Determine the [x, y] coordinate at the center of the cell enclosing the given text.  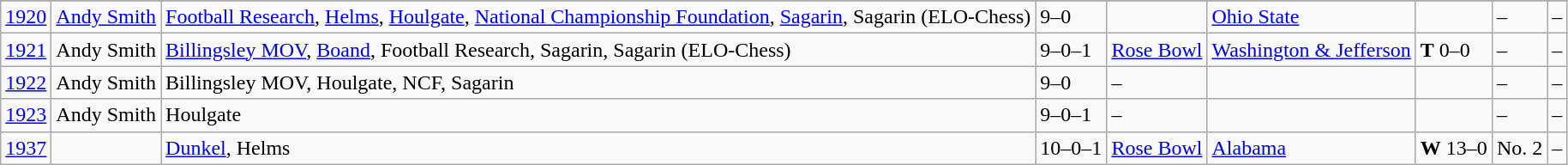
Alabama [1312, 148]
1923 [26, 115]
1922 [26, 82]
Billingsley MOV, Houlgate, NCF, Sagarin [598, 82]
Football Research, Helms, Houlgate, National Championship Foundation, Sagarin, Sagarin (ELO-Chess) [598, 17]
1921 [26, 50]
No. 2 [1519, 148]
1937 [26, 148]
Ohio State [1312, 17]
Dunkel, Helms [598, 148]
T 0–0 [1454, 50]
Billingsley MOV, Boand, Football Research, Sagarin, Sagarin (ELO-Chess) [598, 50]
1920 [26, 17]
Washington & Jefferson [1312, 50]
W 13–0 [1454, 148]
10–0–1 [1072, 148]
Houlgate [598, 115]
